Scan for the cell matching the given text and deliver its (X, Y) coordinate at center. 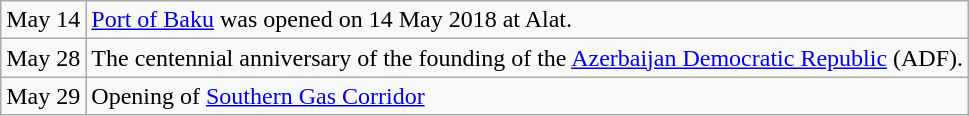
Port of Baku was opened on 14 May 2018 at Alat. (528, 20)
May 29 (44, 96)
The centennial anniversary of the founding of the Azerbaijan Democratic Republic (ADF). (528, 58)
May 28 (44, 58)
Opening of Southern Gas Corridor (528, 96)
May 14 (44, 20)
